Provide the (X, Y) coordinate of the cell's center where the given text is located.  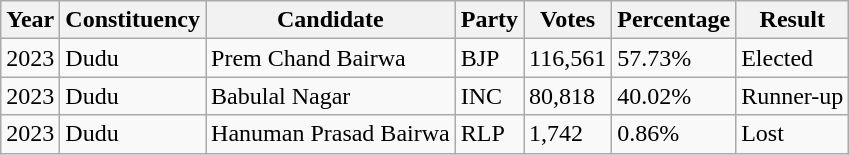
Runner-up (792, 96)
Constituency (133, 20)
Votes (568, 20)
Year (30, 20)
Candidate (331, 20)
80,818 (568, 96)
Hanuman Prasad Bairwa (331, 134)
Party (489, 20)
Prem Chand Bairwa (331, 58)
Elected (792, 58)
Percentage (674, 20)
0.86% (674, 134)
RLP (489, 134)
116,561 (568, 58)
40.02% (674, 96)
Lost (792, 134)
1,742 (568, 134)
57.73% (674, 58)
BJP (489, 58)
Result (792, 20)
Babulal Nagar (331, 96)
INC (489, 96)
